Determine the [X, Y] coordinate at the center of the cell enclosing the given text.  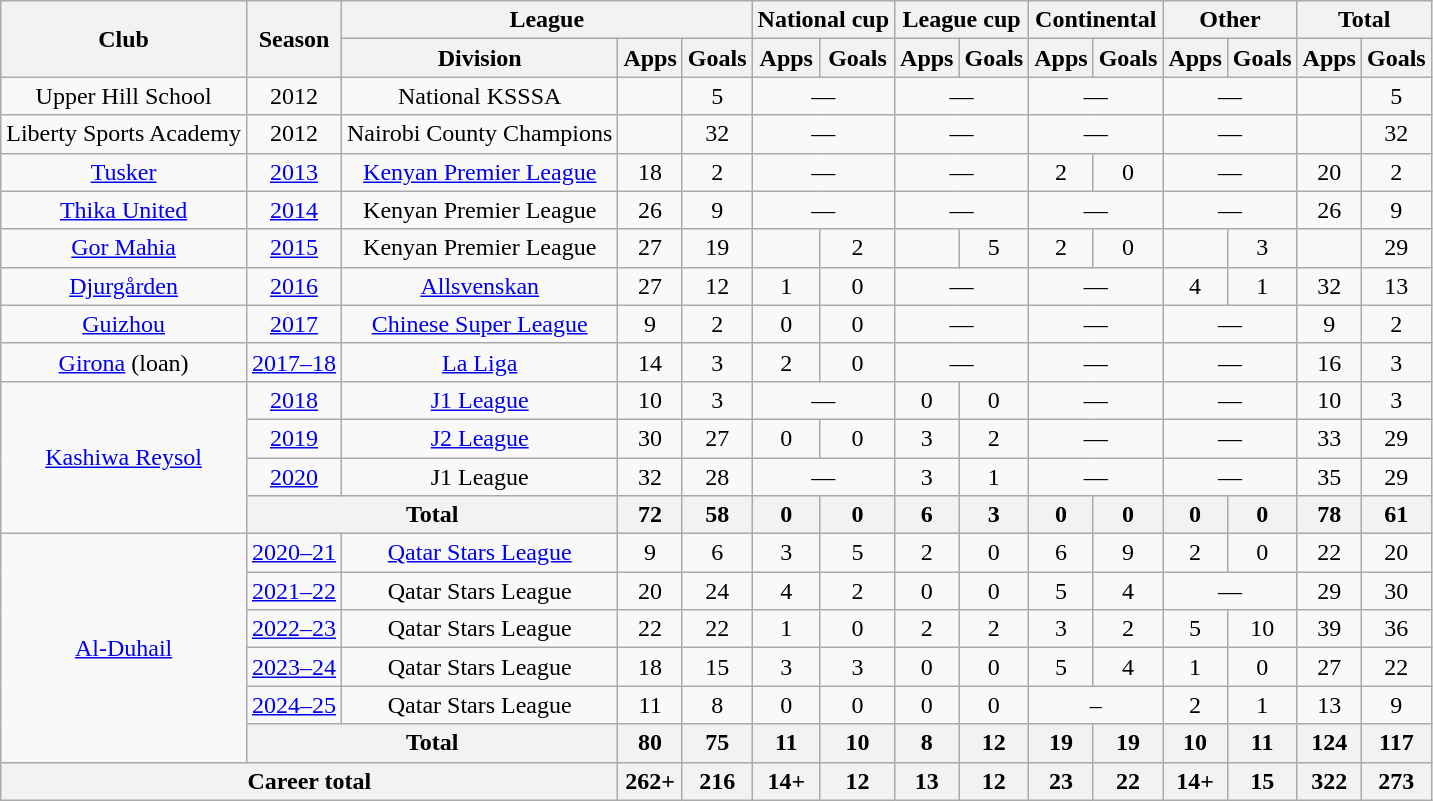
61 [1396, 515]
16 [1329, 362]
Continental [1096, 20]
Upper Hill School [124, 96]
2017–18 [294, 362]
League [548, 20]
Tusker [124, 172]
2020 [294, 477]
Division [480, 58]
Allsvenskan [480, 286]
2021–22 [294, 591]
2020–21 [294, 553]
Other [1230, 20]
23 [1061, 781]
2017 [294, 324]
Djurgården [124, 286]
2022–23 [294, 629]
75 [717, 743]
117 [1396, 743]
– [1096, 705]
J2 League [480, 438]
Kashiwa Reysol [124, 457]
2015 [294, 248]
24 [717, 591]
Guizhou [124, 324]
14 [650, 362]
Gor Mahia [124, 248]
39 [1329, 629]
33 [1329, 438]
78 [1329, 515]
2024–25 [294, 705]
League cup [962, 20]
2013 [294, 172]
2018 [294, 400]
216 [717, 781]
2023–24 [294, 667]
National KSSSA [480, 96]
Nairobi County Champions [480, 134]
Season [294, 39]
2019 [294, 438]
National cup [823, 20]
262+ [650, 781]
2014 [294, 210]
Club [124, 39]
Thika United [124, 210]
Al-Duhail [124, 648]
Chinese Super League [480, 324]
La Liga [480, 362]
Girona (loan) [124, 362]
58 [717, 515]
322 [1329, 781]
273 [1396, 781]
Liberty Sports Academy [124, 134]
Career total [310, 781]
72 [650, 515]
36 [1396, 629]
124 [1329, 743]
28 [717, 477]
80 [650, 743]
2016 [294, 286]
35 [1329, 477]
